Locate the cell with the specified text and output its [X, Y] center coordinate. 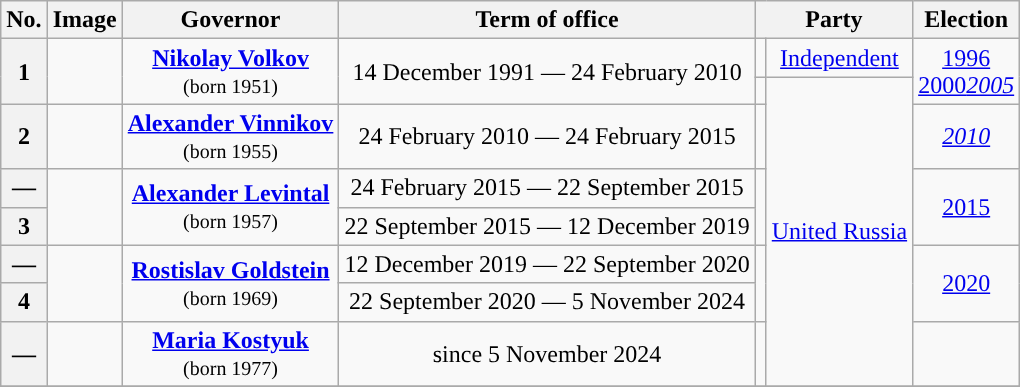
199620002005 [966, 72]
4 [24, 302]
Election [966, 20]
No. [24, 20]
Alexander Levintal(born 1957) [230, 207]
12 December 2019 — 22 September 2020 [547, 264]
2015 [966, 207]
Maria Kostyuk(born 1977) [230, 354]
24 February 2015 — 22 September 2015 [547, 188]
2010 [966, 136]
22 September 2015 — 12 December 2019 [547, 226]
14 December 1991 — 24 February 2010 [547, 72]
24 February 2010 — 24 February 2015 [547, 136]
1 [24, 72]
Party [834, 20]
Rostislav Goldstein(born 1969) [230, 283]
Independent [839, 58]
Image [84, 20]
since 5 November 2024 [547, 354]
22 September 2020 — 5 November 2024 [547, 302]
Nikolay Volkov(born 1951) [230, 72]
Alexander Vinnikov(born 1955) [230, 136]
2 [24, 136]
Term of office [547, 20]
United Russia [839, 232]
2020 [966, 283]
3 [24, 226]
Governor [230, 20]
